Detect which cell encompasses the target text, then output its [x, y] center coordinate. 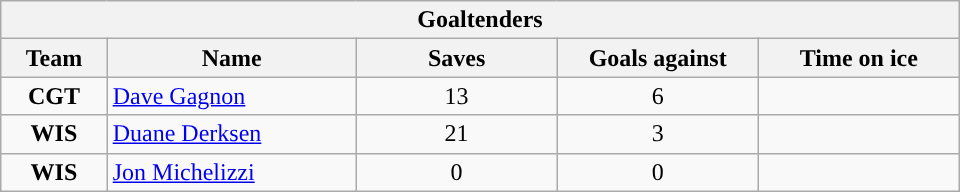
Duane Derksen [232, 134]
13 [456, 96]
CGT [54, 96]
Name [232, 58]
Goals against [658, 58]
Dave Gagnon [232, 96]
Goaltenders [480, 20]
Time on ice [858, 58]
6 [658, 96]
Team [54, 58]
Saves [456, 58]
21 [456, 134]
Jon Michelizzi [232, 172]
3 [658, 134]
